From the cell containing the given text, extract its center point as [X, Y] coordinate. 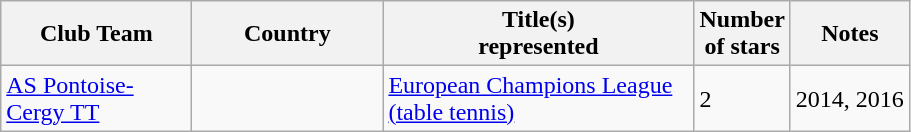
Country [288, 34]
2014, 2016 [850, 98]
Club Team [96, 34]
AS Pontoise-Cergy TT [96, 98]
2 [742, 98]
Notes [850, 34]
Numberof stars [742, 34]
Title(s)represented [538, 34]
European Champions League (table tennis) [538, 98]
